Find where the given text appears and provide that cell's center as (x, y) coordinate. 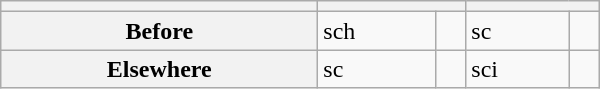
Before (160, 31)
sci (518, 69)
Elsewhere (160, 69)
sch (377, 31)
